Find where the given text appears and provide that cell's center as (X, Y) coordinate. 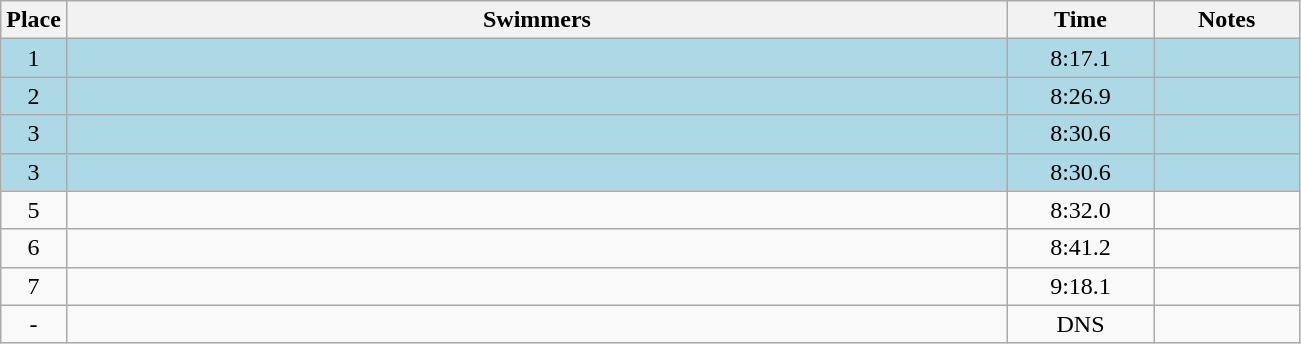
1 (34, 58)
- (34, 324)
9:18.1 (1081, 286)
8:17.1 (1081, 58)
Time (1081, 20)
Notes (1227, 20)
2 (34, 96)
Swimmers (536, 20)
DNS (1081, 324)
8:32.0 (1081, 210)
5 (34, 210)
7 (34, 286)
8:41.2 (1081, 248)
8:26.9 (1081, 96)
6 (34, 248)
Place (34, 20)
